Return (x, y) of the center of cell containing provided text 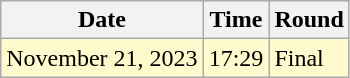
Round (309, 20)
November 21, 2023 (102, 58)
Final (309, 58)
Time (236, 20)
17:29 (236, 58)
Date (102, 20)
